For the text-containing cell, return its midpoint in [X, Y] coordinate format. 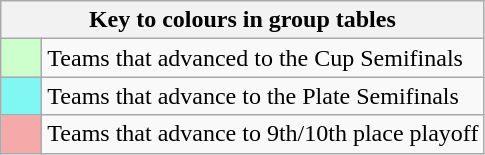
Teams that advance to 9th/10th place playoff [263, 134]
Teams that advanced to the Cup Semifinals [263, 58]
Key to colours in group tables [242, 20]
Teams that advance to the Plate Semifinals [263, 96]
